Locate the cell with the specified text and output its [X, Y] center coordinate. 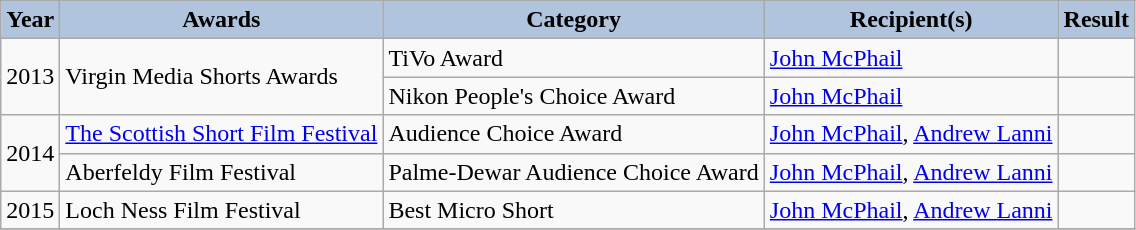
Palme-Dewar Audience Choice Award [574, 172]
Recipient(s) [911, 20]
Category [574, 20]
Loch Ness Film Festival [222, 210]
Audience Choice Award [574, 134]
2014 [30, 153]
Result [1096, 20]
TiVo Award [574, 58]
Awards [222, 20]
The Scottish Short Film Festival [222, 134]
Best Micro Short [574, 210]
Year [30, 20]
2015 [30, 210]
2013 [30, 77]
Virgin Media Shorts Awards [222, 77]
Nikon People's Choice Award [574, 96]
Aberfeldy Film Festival [222, 172]
